Extract the (x, y) coordinate from the center of the cell holding the provided text.  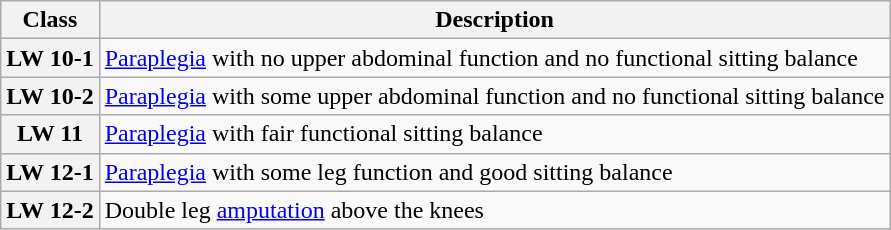
LW 12-2 (50, 210)
Paraplegia with no upper abdominal function and no functional sitting balance (494, 58)
Paraplegia with some upper abdominal function and no functional sitting balance (494, 96)
Paraplegia with fair functional sitting balance (494, 134)
LW 11 (50, 134)
LW 10-1 (50, 58)
LW 10-2 (50, 96)
Double leg amputation above the knees (494, 210)
Description (494, 20)
Class (50, 20)
LW 12-1 (50, 172)
Paraplegia with some leg function and good sitting balance (494, 172)
